Determine the [X, Y] coordinate at the center of the cell enclosing the given text.  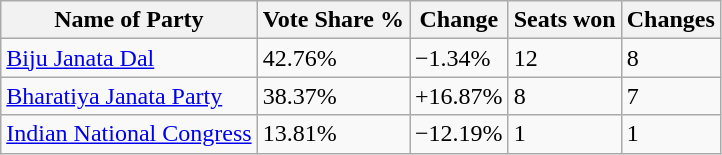
+16.87% [460, 96]
Bharatiya Janata Party [129, 96]
13.81% [333, 134]
−12.19% [460, 134]
Vote Share % [333, 20]
Change [460, 20]
12 [564, 58]
Changes [670, 20]
Seats won [564, 20]
7 [670, 96]
38.37% [333, 96]
Name of Party [129, 20]
−1.34% [460, 58]
Biju Janata Dal [129, 58]
42.76% [333, 58]
Indian National Congress [129, 134]
